Scan for the cell matching the given text and deliver its [X, Y] coordinate at center. 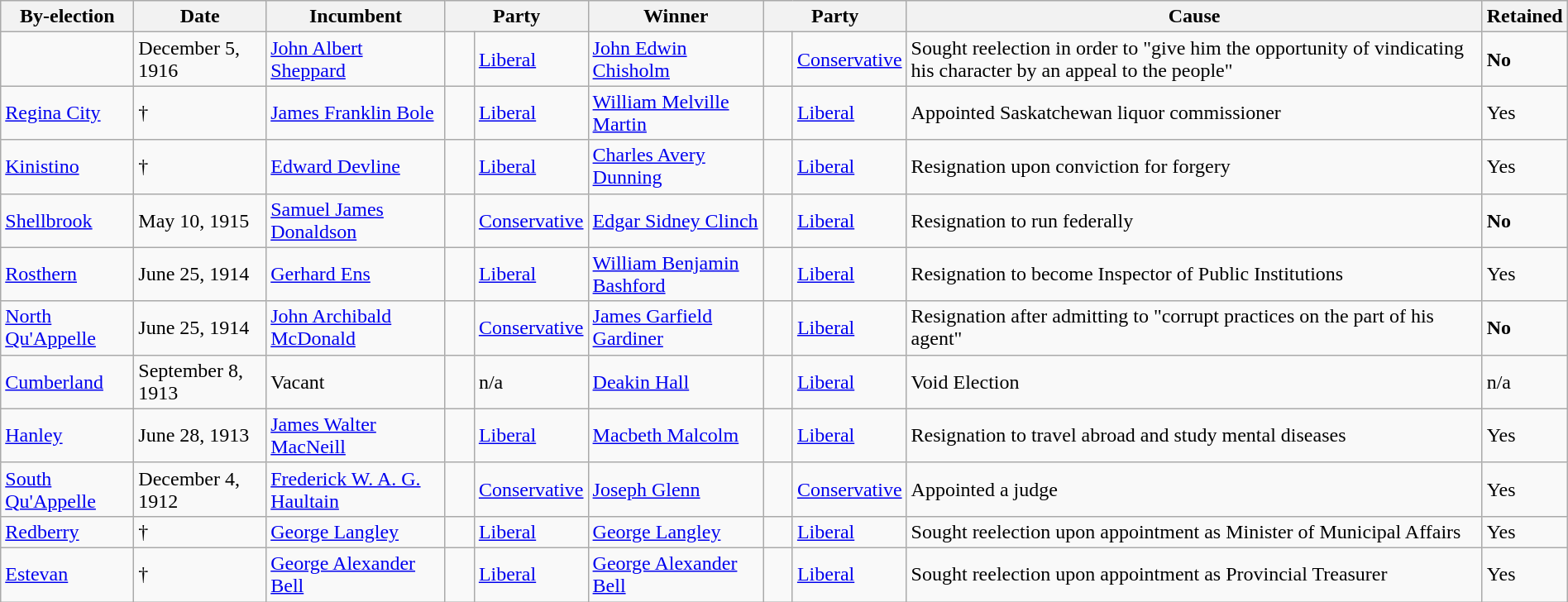
Cumberland [68, 382]
Joseph Glenn [676, 490]
December 4, 1912 [200, 490]
Resignation after admitting to "corrupt practices on the part of his agent" [1194, 327]
Void Election [1194, 382]
North Qu'Appelle [68, 327]
Hanley [68, 435]
Cause [1194, 17]
Retained [1525, 17]
September 8, 1913 [200, 382]
John Albert Sheppard [356, 60]
December 5, 1916 [200, 60]
Deakin Hall [676, 382]
Estevan [68, 574]
Sought reelection upon appointment as Provincial Treasurer [1194, 574]
Resignation to run federally [1194, 220]
Frederick W. A. G. Haultain [356, 490]
Regina City [68, 112]
Edgar Sidney Clinch [676, 220]
Edward Devline [356, 167]
Gerhard Ens [356, 275]
Redberry [68, 532]
By-election [68, 17]
Sought reelection in order to "give him the opportunity of vindicating his character by an appeal to the people" [1194, 60]
Rosthern [68, 275]
South Qu'Appelle [68, 490]
William Melville Martin [676, 112]
Resignation to become Inspector of Public Institutions [1194, 275]
Samuel James Donaldson [356, 220]
James Walter MacNeill [356, 435]
John Edwin Chisholm [676, 60]
Charles Avery Dunning [676, 167]
Shellbrook [68, 220]
Sought reelection upon appointment as Minister of Municipal Affairs [1194, 532]
Winner [676, 17]
June 28, 1913 [200, 435]
Incumbent [356, 17]
William Benjamin Bashford [676, 275]
Kinistino [68, 167]
Macbeth Malcolm [676, 435]
Date [200, 17]
Appointed a judge [1194, 490]
Resignation to travel abroad and study mental diseases [1194, 435]
Resignation upon conviction for forgery [1194, 167]
John Archibald McDonald [356, 327]
Appointed Saskatchewan liquor commissioner [1194, 112]
James Garfield Gardiner [676, 327]
May 10, 1915 [200, 220]
Vacant [356, 382]
James Franklin Bole [356, 112]
